Scan for the cell matching the given text and deliver its [x, y] coordinate at center. 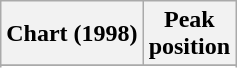
Peakposition [189, 34]
Chart (1998) [72, 34]
